Output the (X, Y) coordinate of the center of the cell containing the given text.  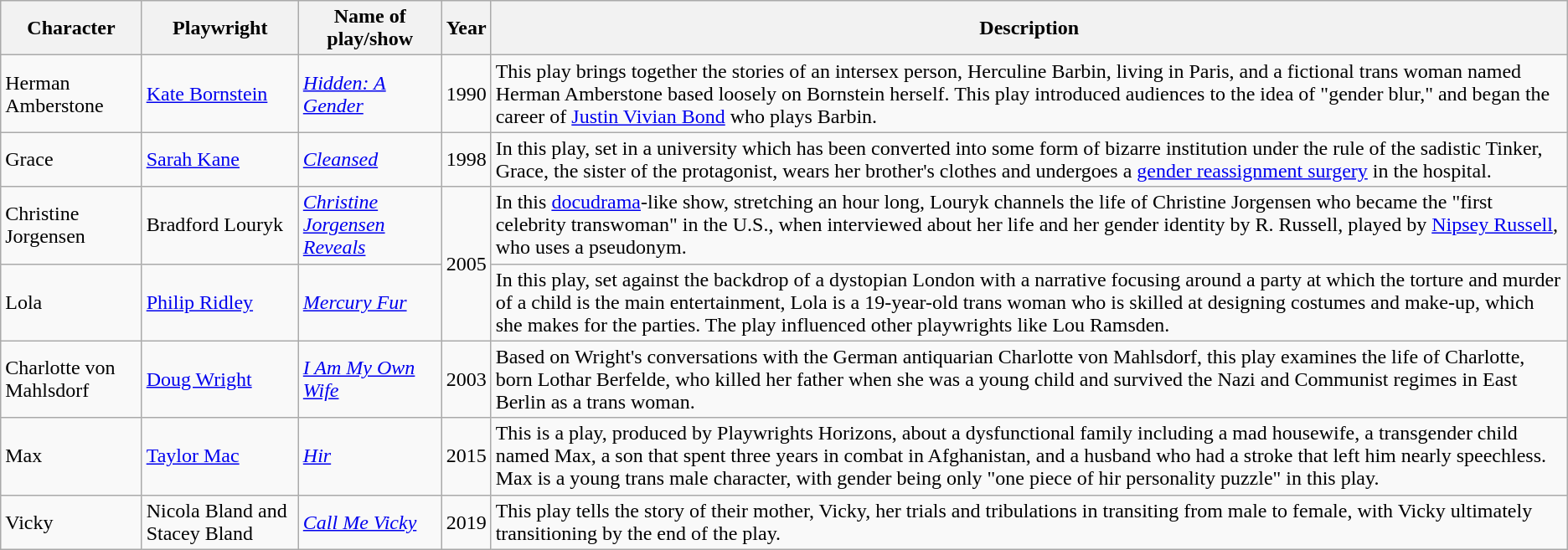
2015 (466, 456)
Taylor Mac (219, 456)
Sarah Kane (219, 159)
Lola (71, 302)
I Am My Own Wife (370, 379)
Doug Wright (219, 379)
Philip Ridley (219, 302)
Christine Jorgensen Reveals (370, 225)
Max (71, 456)
Vicky (71, 522)
Hir (370, 456)
Character (71, 28)
1998 (466, 159)
Hidden: A Gender (370, 94)
Bradford Louryk (219, 225)
Description (1029, 28)
Cleansed (370, 159)
2019 (466, 522)
Christine Jorgensen (71, 225)
Year (466, 28)
Charlotte von Mahlsdorf (71, 379)
Name of play/show (370, 28)
Grace (71, 159)
2005 (466, 264)
Herman Amberstone (71, 94)
2003 (466, 379)
Call Me Vicky (370, 522)
Playwright (219, 28)
Nicola Bland and Stacey Bland (219, 522)
1990 (466, 94)
Kate Bornstein (219, 94)
Mercury Fur (370, 302)
